Return the (X, Y) coordinate for the center point of the cell that contains the specified text.  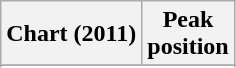
Peakposition (188, 34)
Chart (2011) (72, 34)
